Return (X, Y) of the center of cell containing provided text 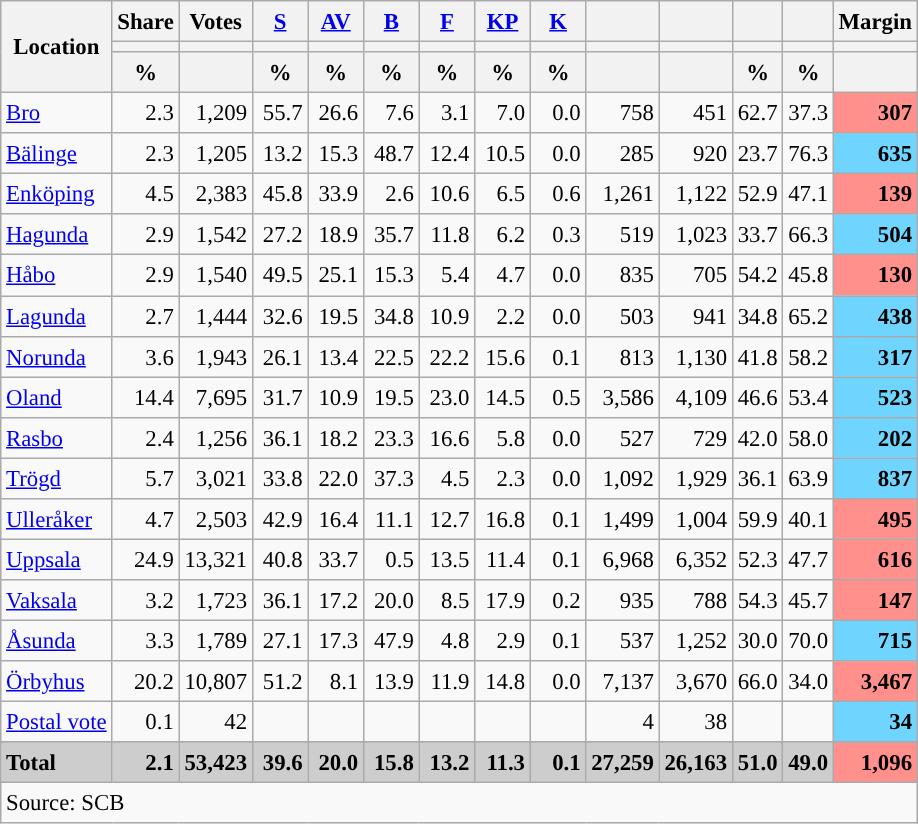
Rasbo (56, 438)
34.0 (808, 682)
4,109 (696, 398)
K (558, 22)
7,137 (622, 682)
41.8 (757, 356)
Örbyhus (56, 682)
14.5 (503, 398)
17.2 (336, 600)
17.9 (503, 600)
10.5 (503, 154)
52.9 (757, 194)
Votes (216, 22)
2.6 (392, 194)
1,540 (216, 276)
6,352 (696, 560)
S (280, 22)
13.4 (336, 356)
0.3 (558, 234)
307 (875, 114)
2.2 (503, 316)
3.1 (447, 114)
10.6 (447, 194)
59.9 (757, 520)
42.9 (280, 520)
58.2 (808, 356)
42.0 (757, 438)
F (447, 22)
39.6 (280, 762)
18.9 (336, 234)
6.5 (503, 194)
65.2 (808, 316)
Oland (56, 398)
Trögd (56, 478)
Hagunda (56, 234)
22.5 (392, 356)
4 (622, 722)
139 (875, 194)
3,021 (216, 478)
2.4 (146, 438)
0.6 (558, 194)
22.0 (336, 478)
45.7 (808, 600)
49.0 (808, 762)
23.7 (757, 154)
51.2 (280, 682)
4.8 (447, 640)
42 (216, 722)
31.7 (280, 398)
11.9 (447, 682)
12.7 (447, 520)
10,807 (216, 682)
729 (696, 438)
63.9 (808, 478)
13.9 (392, 682)
58.0 (808, 438)
26,163 (696, 762)
1,209 (216, 114)
Håbo (56, 276)
7.0 (503, 114)
3.3 (146, 640)
Postal vote (56, 722)
51.0 (757, 762)
Margin (875, 22)
147 (875, 600)
3,586 (622, 398)
1,789 (216, 640)
32.6 (280, 316)
1,096 (875, 762)
13,321 (216, 560)
1,444 (216, 316)
13.5 (447, 560)
25.1 (336, 276)
6.2 (503, 234)
Åsunda (56, 640)
Total (56, 762)
1,943 (216, 356)
33.9 (336, 194)
40.1 (808, 520)
17.3 (336, 640)
0.2 (558, 600)
2.7 (146, 316)
76.3 (808, 154)
1,261 (622, 194)
53.4 (808, 398)
55.7 (280, 114)
Enköping (56, 194)
837 (875, 478)
66.0 (757, 682)
3,670 (696, 682)
66.3 (808, 234)
285 (622, 154)
33.8 (280, 478)
495 (875, 520)
Ulleråker (56, 520)
11.4 (503, 560)
27.2 (280, 234)
Bälinge (56, 154)
70.0 (808, 640)
16.6 (447, 438)
1,092 (622, 478)
62.7 (757, 114)
935 (622, 600)
715 (875, 640)
2,383 (216, 194)
1,499 (622, 520)
813 (622, 356)
47.7 (808, 560)
11.8 (447, 234)
1,929 (696, 478)
1,256 (216, 438)
438 (875, 316)
16.8 (503, 520)
Bro (56, 114)
23.0 (447, 398)
504 (875, 234)
835 (622, 276)
3,467 (875, 682)
202 (875, 438)
12.4 (447, 154)
26.6 (336, 114)
49.5 (280, 276)
5.4 (447, 276)
11.3 (503, 762)
1,205 (216, 154)
54.2 (757, 276)
20.2 (146, 682)
Location (56, 47)
5.7 (146, 478)
758 (622, 114)
920 (696, 154)
130 (875, 276)
11.1 (392, 520)
54.3 (757, 600)
5.8 (503, 438)
14.8 (503, 682)
635 (875, 154)
53,423 (216, 762)
1,122 (696, 194)
48.7 (392, 154)
Source: SCB (460, 804)
26.1 (280, 356)
47.1 (808, 194)
52.3 (757, 560)
24.9 (146, 560)
7.6 (392, 114)
27.1 (280, 640)
527 (622, 438)
22.2 (447, 356)
3.2 (146, 600)
47.9 (392, 640)
15.8 (392, 762)
519 (622, 234)
B (392, 22)
705 (696, 276)
1,252 (696, 640)
KP (503, 22)
Uppsala (56, 560)
1,023 (696, 234)
14.4 (146, 398)
27,259 (622, 762)
788 (696, 600)
2,503 (216, 520)
1,004 (696, 520)
6,968 (622, 560)
18.2 (336, 438)
16.4 (336, 520)
503 (622, 316)
317 (875, 356)
941 (696, 316)
34 (875, 722)
Vaksala (56, 600)
7,695 (216, 398)
1,542 (216, 234)
1,130 (696, 356)
Share (146, 22)
15.6 (503, 356)
537 (622, 640)
38 (696, 722)
3.6 (146, 356)
AV (336, 22)
1,723 (216, 600)
2.1 (146, 762)
46.6 (757, 398)
523 (875, 398)
35.7 (392, 234)
23.3 (392, 438)
451 (696, 114)
Lagunda (56, 316)
616 (875, 560)
30.0 (757, 640)
8.5 (447, 600)
40.8 (280, 560)
8.1 (336, 682)
Norunda (56, 356)
